From the cell containing the given text, extract its center point as (x, y) coordinate. 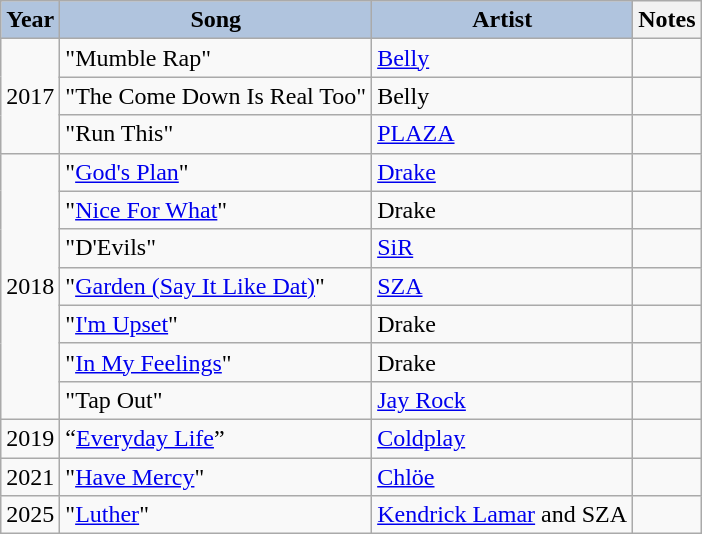
Coldplay (502, 438)
2021 (30, 477)
Kendrick Lamar and SZA (502, 515)
"Have Mercy" (216, 477)
"In My Feelings" (216, 362)
"Luther" (216, 515)
"The Come Down Is Real Too" (216, 96)
"Mumble Rap" (216, 58)
“Everyday Life” (216, 438)
2025 (30, 515)
2017 (30, 96)
Year (30, 20)
"Run This" (216, 134)
Chlöe (502, 477)
SiR (502, 248)
"I'm Upset" (216, 324)
Artist (502, 20)
"God's Plan" (216, 172)
"Garden (Say It Like Dat)" (216, 286)
PLAZA (502, 134)
"Tap Out" (216, 400)
"D'Evils" (216, 248)
2018 (30, 286)
Song (216, 20)
SZA (502, 286)
Jay Rock (502, 400)
Notes (667, 20)
"Nice For What" (216, 210)
2019 (30, 438)
